For the text-containing cell, return its midpoint in [x, y] coordinate format. 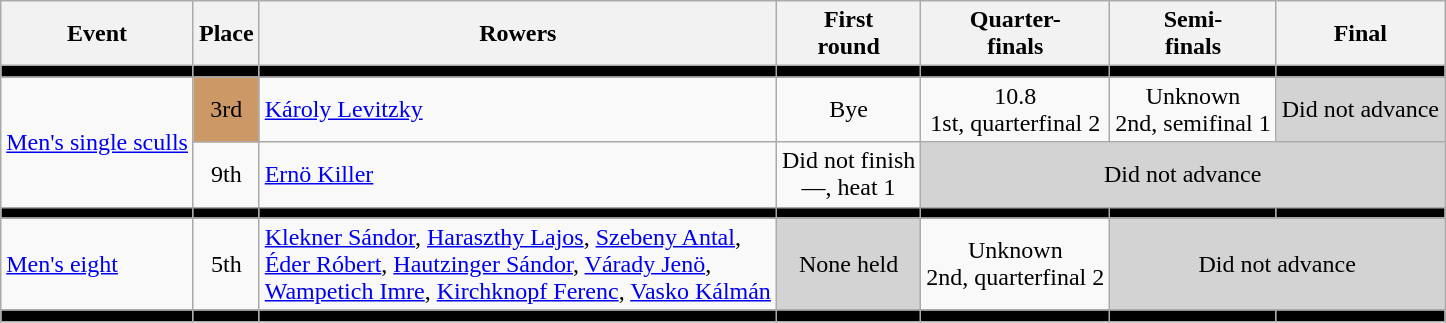
Men's single sculls [98, 142]
First round [848, 34]
3rd [226, 110]
Place [226, 34]
Ernö Killer [518, 174]
Bye [848, 110]
Unknown 2nd, semifinal 1 [1193, 110]
Quarter-finals [1016, 34]
Men's eight [98, 264]
Klekner Sándor, Haraszthy Lajos, Szebeny Antal, Éder Róbert, Hautzinger Sándor, Várady Jenö, Wampetich Imre, Kirchknopf Ferenc, Vasko Kálmán [518, 264]
Károly Levitzky [518, 110]
None held [848, 264]
Final [1360, 34]
5th [226, 264]
10.8 1st, quarterfinal 2 [1016, 110]
Event [98, 34]
Rowers [518, 34]
9th [226, 174]
Unknown 2nd, quarterfinal 2 [1016, 264]
Semi-finals [1193, 34]
Did not finish —, heat 1 [848, 174]
